Find where the given text appears and provide that cell's center as [x, y] coordinate. 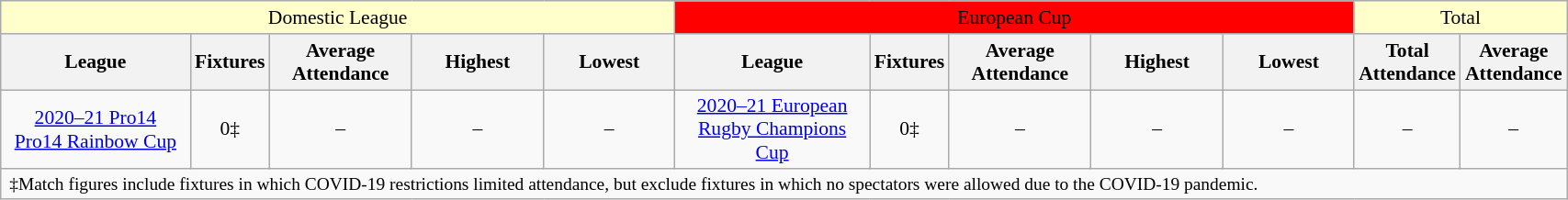
Domestic League [338, 17]
Total Attendance [1407, 62]
2020–21 Pro14 Pro14 Rainbow Cup [96, 130]
Total [1461, 17]
European Cup [1014, 17]
2020–21 European Rugby Champions Cup [772, 130]
